Search for the cell housing the specified text and yield its (x, y) center coordinate. 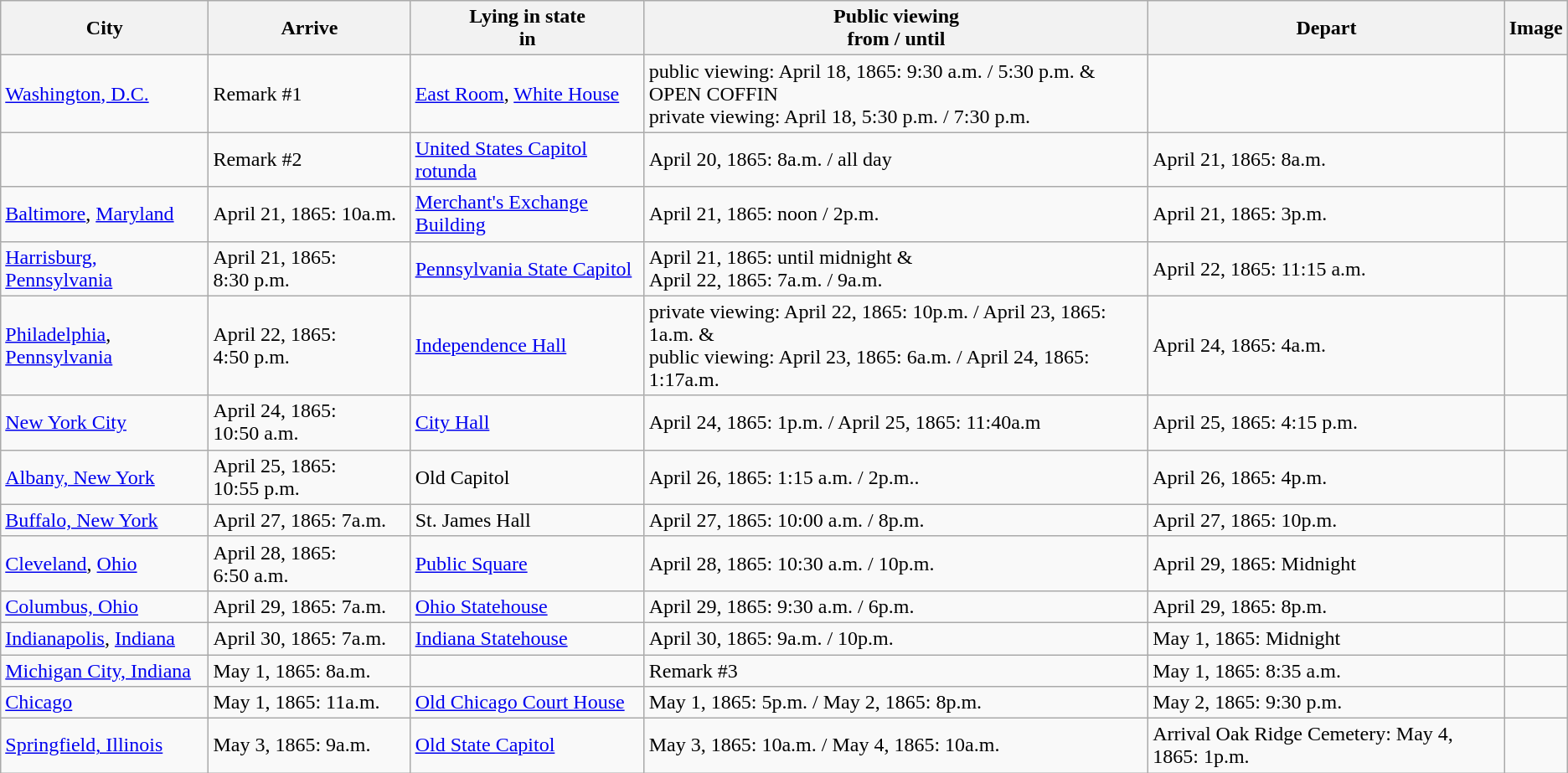
Albany, New York (105, 477)
Image (1536, 28)
April 20, 1865: 8a.m. / all day (896, 159)
Chicago (105, 703)
Arrive (310, 28)
Ohio Statehouse (528, 606)
New York City (105, 422)
Philadelphia, Pennsylvania (105, 345)
May 3, 1865: 10a.m. / May 4, 1865: 10a.m. (896, 745)
April 26, 1865: 1:15 a.m. / 2p.m.. (896, 477)
April 27, 1865: 7a.m. (310, 520)
Springfield, Illinois (105, 745)
April 27, 1865: 10p.m. (1327, 520)
April 26, 1865: 4p.m. (1327, 477)
Indiana Statehouse (528, 638)
April 21, 1865: 8a.m. (1327, 159)
Arrival Oak Ridge Cemetery: May 4, 1865: 1p.m. (1327, 745)
April 25, 1865: 10:55 p.m. (310, 477)
April 24, 1865: 4a.m. (1327, 345)
East Room, White House (528, 94)
Columbus, Ohio (105, 606)
May 3, 1865: 9a.m. (310, 745)
Old Chicago Court House (528, 703)
May 1, 1865: Midnight (1327, 638)
April 27, 1865: 10:00 a.m. / 8p.m. (896, 520)
April 29, 1865: 8p.m. (1327, 606)
Old State Capitol (528, 745)
Public viewingfrom / until (896, 28)
April 21, 1865: 8:30 p.m. (310, 268)
Cleveland, Ohio (105, 563)
City Hall (528, 422)
April 28, 1865: 6:50 a.m. (310, 563)
May 1, 1865: 11a.m. (310, 703)
April 28, 1865: 10:30 a.m. / 10p.m. (896, 563)
Indianapolis, Indiana (105, 638)
Pennsylvania State Capitol (528, 268)
Old Capitol (528, 477)
Harrisburg, Pennsylvania (105, 268)
May 2, 1865: 9:30 p.m. (1327, 703)
Remark #3 (896, 671)
April 29, 1865: Midnight (1327, 563)
Buffalo, New York (105, 520)
Merchant's Exchange Building (528, 214)
public viewing: April 18, 1865: 9:30 a.m. / 5:30 p.m. & OPEN COFFINprivate viewing: April 18, 5:30 p.m. / 7:30 p.m. (896, 94)
April 24, 1865: 10:50 a.m. (310, 422)
April 30, 1865: 9a.m. / 10p.m. (896, 638)
Public Square (528, 563)
City (105, 28)
April 29, 1865: 9:30 a.m. / 6p.m. (896, 606)
April 24, 1865: 1p.m. / April 25, 1865: 11:40a.m (896, 422)
Remark #1 (310, 94)
St. James Hall (528, 520)
May 1, 1865: 8:35 a.m. (1327, 671)
April 22, 1865: 11:15 a.m. (1327, 268)
April 21, 1865: 10a.m. (310, 214)
May 1, 1865: 5p.m. / May 2, 1865: 8p.m. (896, 703)
April 22, 1865: 4:50 p.m. (310, 345)
Michigan City, Indiana (105, 671)
April 30, 1865: 7a.m. (310, 638)
April 29, 1865: 7a.m. (310, 606)
private viewing: April 22, 1865: 10p.m. / April 23, 1865: 1a.m. &public viewing: April 23, 1865: 6a.m. / April 24, 1865: 1:17a.m. (896, 345)
April 21, 1865: noon / 2p.m. (896, 214)
Washington, D.C. (105, 94)
United States Capitol rotunda (528, 159)
May 1, 1865: 8a.m. (310, 671)
Remark #2 (310, 159)
April 21, 1865: 3p.m. (1327, 214)
Baltimore, Maryland (105, 214)
Independence Hall (528, 345)
Depart (1327, 28)
April 21, 1865: until midnight &April 22, 1865: 7a.m. / 9a.m. (896, 268)
Lying in statein (528, 28)
April 25, 1865: 4:15 p.m. (1327, 422)
